Capture the cell that displays the provided text and extract its (x, y) central coordinate. 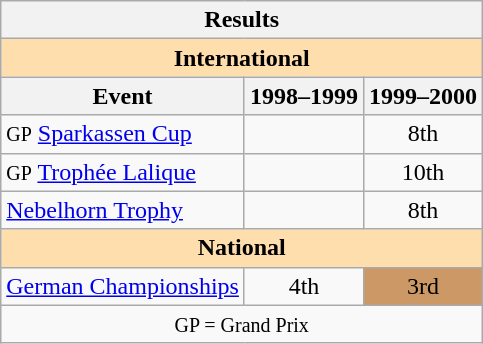
GP Sparkassen Cup (123, 134)
German Championships (123, 286)
Results (242, 20)
1998–1999 (304, 96)
International (242, 58)
GP Trophée Lalique (123, 172)
1999–2000 (424, 96)
Nebelhorn Trophy (123, 210)
10th (424, 172)
National (242, 248)
3rd (424, 286)
4th (304, 286)
GP = Grand Prix (242, 324)
Event (123, 96)
